Return [x, y] of the center of cell containing provided text 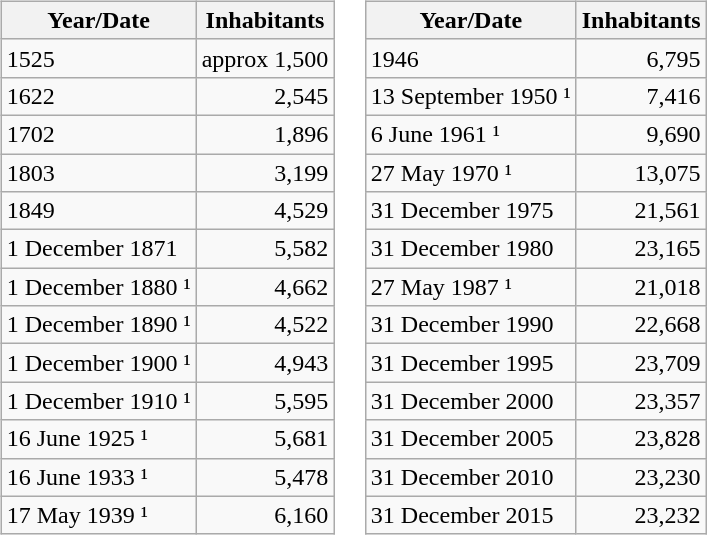
1849 [98, 211]
17 May 1939 ¹ [98, 515]
27 May 1970 ¹ [470, 173]
23,828 [641, 439]
16 June 1925 ¹ [98, 439]
1 December 1880 ¹ [98, 287]
1525 [98, 58]
1 December 1900 ¹ [98, 363]
1702 [98, 134]
31 December 2010 [470, 477]
6,160 [265, 515]
31 December 2015 [470, 515]
31 December 1980 [470, 249]
31 December 1975 [470, 211]
4,943 [265, 363]
4,522 [265, 325]
6,795 [641, 58]
21,561 [641, 211]
23,230 [641, 477]
approx 1,500 [265, 58]
7,416 [641, 96]
6 June 1961 ¹ [470, 134]
9,690 [641, 134]
23,357 [641, 401]
31 December 1990 [470, 325]
4,529 [265, 211]
5,478 [265, 477]
5,595 [265, 401]
1,896 [265, 134]
13,075 [641, 173]
1 December 1910 ¹ [98, 401]
1 December 1890 ¹ [98, 325]
1946 [470, 58]
23,165 [641, 249]
31 December 2000 [470, 401]
4,662 [265, 287]
23,232 [641, 515]
31 December 2005 [470, 439]
5,582 [265, 249]
27 May 1987 ¹ [470, 287]
1803 [98, 173]
1 December 1871 [98, 249]
3,199 [265, 173]
1622 [98, 96]
5,681 [265, 439]
21,018 [641, 287]
16 June 1933 ¹ [98, 477]
31 December 1995 [470, 363]
22,668 [641, 325]
2,545 [265, 96]
23,709 [641, 363]
13 September 1950 ¹ [470, 96]
